For the text-containing cell, return its midpoint in (x, y) coordinate format. 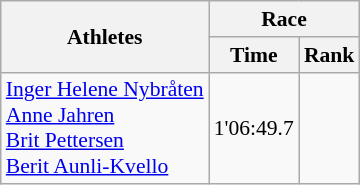
Inger Helene NybråtenAnne JahrenBrit PettersenBerit Aunli-Kvello (105, 128)
Race (284, 19)
1'06:49.7 (254, 128)
Athletes (105, 36)
Time (254, 55)
Rank (330, 55)
